Scan for the cell matching the given text and deliver its (x, y) coordinate at center. 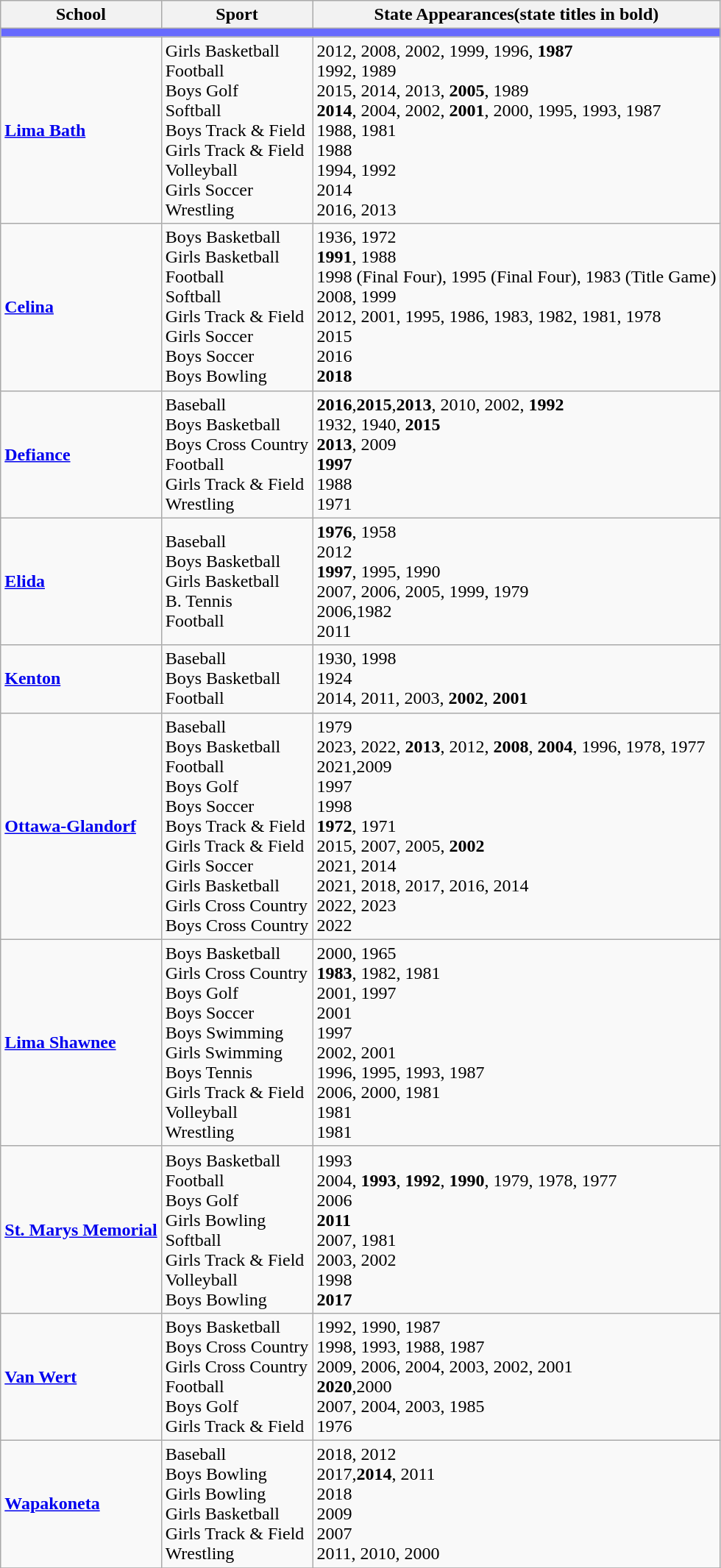
1936, 19721991, 19881998 (Final Four), 1995 (Final Four), 1983 (Title Game)2008, 19992012, 2001, 1995, 1986, 1983, 1982, 1981, 1978201520162018 (516, 307)
Lima Bath (81, 130)
Boys BasketballGirls BasketballFootballSoftballGirls Track & FieldGirls SoccerBoys SoccerBoys Bowling (237, 307)
Defiance (81, 455)
2000, 19651983, 1982, 19812001, 1997200119972002, 20011996, 1995, 1993, 19872006, 2000, 198119811981 (516, 1043)
Girls BasketballFootballBoys GolfSoftballBoys Track & FieldGirls Track & FieldVolleyballGirls SoccerWrestling (237, 130)
BaseballBoys BasketballBoys Cross CountryFootballGirls Track & FieldWrestling (237, 455)
19932004, 1993, 1992, 1990, 1979, 1978, 1977200620112007, 19812003, 200219982017 (516, 1230)
Boys BasketballBoys Cross CountryGirls Cross CountryFootballBoys GolfGirls Track & Field (237, 1377)
1976, 195820121997, 1995, 19902007, 2006, 2005, 1999, 19792006,19822011 (516, 581)
BaseballBoys BasketballGirls BasketballB. TennisFootball (237, 581)
State Appearances(state titles in bold) (516, 15)
St. Marys Memorial (81, 1230)
1930, 199819242014, 2011, 2003, 2002, 2001 (516, 679)
Wapakoneta (81, 1503)
Celina (81, 307)
1992, 1990, 19871998, 1993, 1988, 19872009, 2006, 2004, 2003, 2002, 20012020,20002007, 2004, 2003, 19851976 (516, 1377)
BaseballBoys BowlingGirls BowlingGirls BasketballGirls Track & FieldWrestling (237, 1503)
Sport (237, 15)
Boys BasketballGirls Cross CountryBoys GolfBoys SoccerBoys SwimmingGirls SwimmingBoys TennisGirls Track & FieldVolleyballWrestling (237, 1043)
Kenton (81, 679)
School (81, 15)
Van Wert (81, 1377)
2016,2015,2013, 2010, 2002, 19921932, 1940, 20152013, 2009199719881971 (516, 455)
2018, 20122017,2014, 20112018200920072011, 2010, 2000 (516, 1503)
Elida (81, 581)
BaseballBoys BasketballFootball (237, 679)
Ottawa-Glandorf (81, 826)
Boys BasketballFootballBoys GolfGirls BowlingSoftballGirls Track & FieldVolleyballBoys Bowling (237, 1230)
Lima Shawnee (81, 1043)
